Return the [X, Y] coordinate for the center point of the cell that contains the specified text.  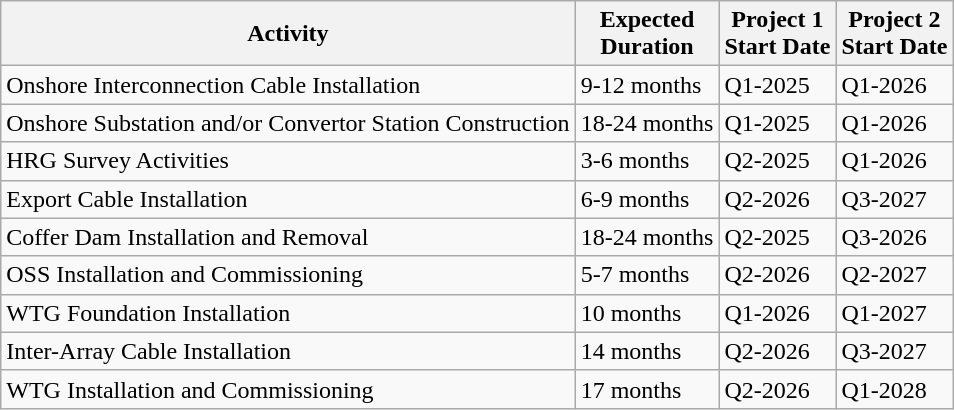
Q1-2027 [894, 313]
Project 1Start Date [778, 34]
WTG Installation and Commissioning [288, 389]
17 months [647, 389]
14 months [647, 351]
Activity [288, 34]
Q1-2028 [894, 389]
Q3-2026 [894, 237]
10 months [647, 313]
9-12 months [647, 85]
Export Cable Installation [288, 199]
Onshore Substation and/or Convertor Station Construction [288, 123]
5-7 months [647, 275]
Inter-Array Cable Installation [288, 351]
HRG Survey Activities [288, 161]
WTG Foundation Installation [288, 313]
Q2-2027 [894, 275]
Onshore Interconnection Cable Installation [288, 85]
OSS Installation and Commissioning [288, 275]
6-9 months [647, 199]
ExpectedDuration [647, 34]
Coffer Dam Installation and Removal [288, 237]
3-6 months [647, 161]
Project 2Start Date [894, 34]
